Return the (X, Y) coordinate for the center point of the cell that contains the specified text.  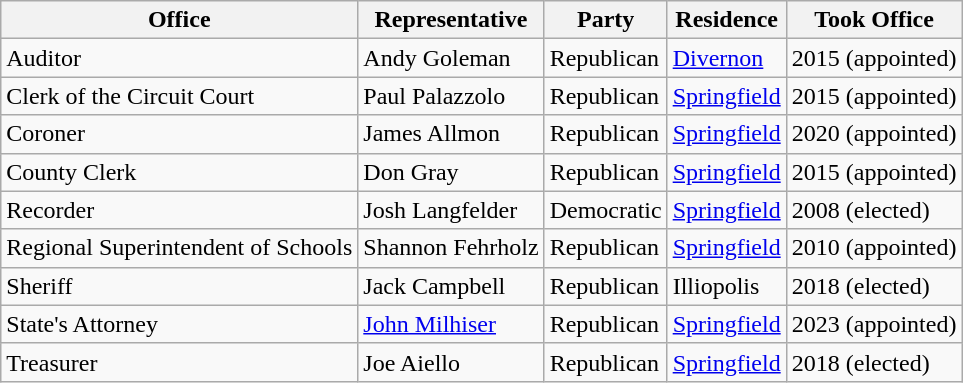
2020 (appointed) (874, 134)
Party (606, 20)
2010 (appointed) (874, 248)
Jack Campbell (451, 286)
Residence (726, 20)
Don Gray (451, 172)
Recorder (180, 210)
Treasurer (180, 362)
Illiopolis (726, 286)
State's Attorney (180, 324)
Took Office (874, 20)
James Allmon (451, 134)
Joe Aiello (451, 362)
County Clerk (180, 172)
Democratic (606, 210)
Andy Goleman (451, 58)
Regional Superintendent of Schools (180, 248)
Office (180, 20)
Clerk of the Circuit Court (180, 96)
Paul Palazzolo (451, 96)
John Milhiser (451, 324)
Shannon Fehrholz (451, 248)
2023 (appointed) (874, 324)
Representative (451, 20)
2008 (elected) (874, 210)
Divernon (726, 58)
Sheriff (180, 286)
Coroner (180, 134)
Josh Langfelder (451, 210)
Auditor (180, 58)
